Identify which cell holds the provided text, then report its (x, y) central coordinate. 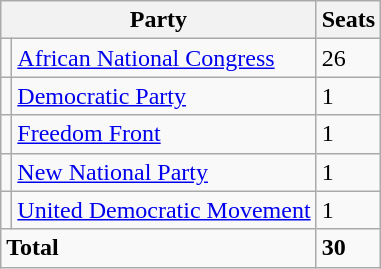
Party (158, 20)
African National Congress (164, 58)
Total (158, 248)
26 (348, 58)
Democratic Party (164, 96)
New National Party (164, 172)
Freedom Front (164, 134)
United Democratic Movement (164, 210)
Seats (348, 20)
30 (348, 248)
